Locate the cell with the specified text and output its [x, y] center coordinate. 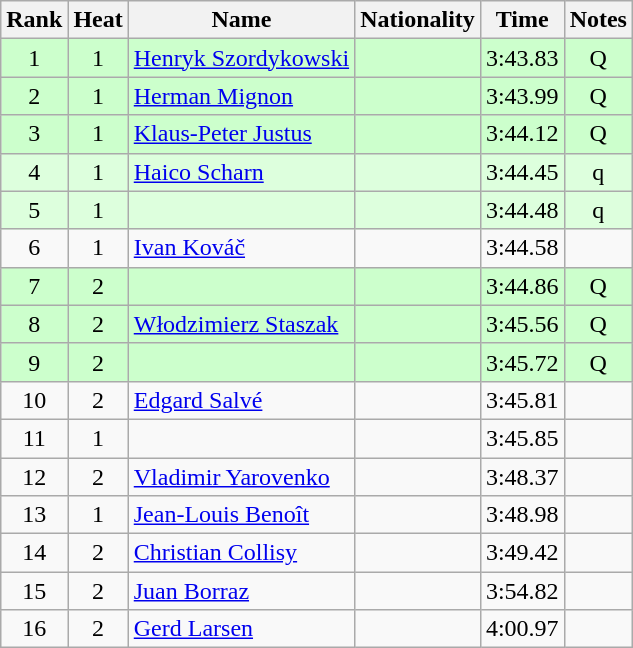
3:45.81 [522, 400]
Christian Collisy [241, 553]
Ivan Kováč [241, 248]
3:49.42 [522, 553]
3:44.58 [522, 248]
3:45.72 [522, 362]
3:48.37 [522, 477]
Jean-Louis Benoît [241, 515]
15 [34, 591]
9 [34, 362]
11 [34, 438]
6 [34, 248]
3:44.45 [522, 172]
4 [34, 172]
10 [34, 400]
3:45.85 [522, 438]
3:45.56 [522, 324]
Włodzimierz Staszak [241, 324]
12 [34, 477]
Juan Borraz [241, 591]
Rank [34, 20]
3:54.82 [522, 591]
Gerd Larsen [241, 629]
8 [34, 324]
3:43.99 [522, 96]
Edgard Salvé [241, 400]
14 [34, 553]
3:44.12 [522, 134]
13 [34, 515]
3:44.86 [522, 286]
Notes [598, 20]
Heat [98, 20]
Vladimir Yarovenko [241, 477]
Nationality [418, 20]
16 [34, 629]
Klaus-Peter Justus [241, 134]
3 [34, 134]
3:48.98 [522, 515]
Name [241, 20]
7 [34, 286]
Haico Scharn [241, 172]
3:43.83 [522, 58]
Herman Mignon [241, 96]
Time [522, 20]
5 [34, 210]
Henryk Szordykowski [241, 58]
4:00.97 [522, 629]
3:44.48 [522, 210]
